Identify which cell holds the provided text, then report its [X, Y] central coordinate. 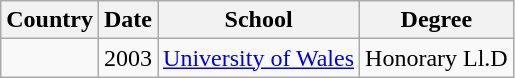
Honorary Ll.D [437, 58]
Country [50, 20]
Degree [437, 20]
2003 [128, 58]
Date [128, 20]
University of Wales [259, 58]
School [259, 20]
